Extract the (x, y) coordinate from the center of the cell holding the provided text.  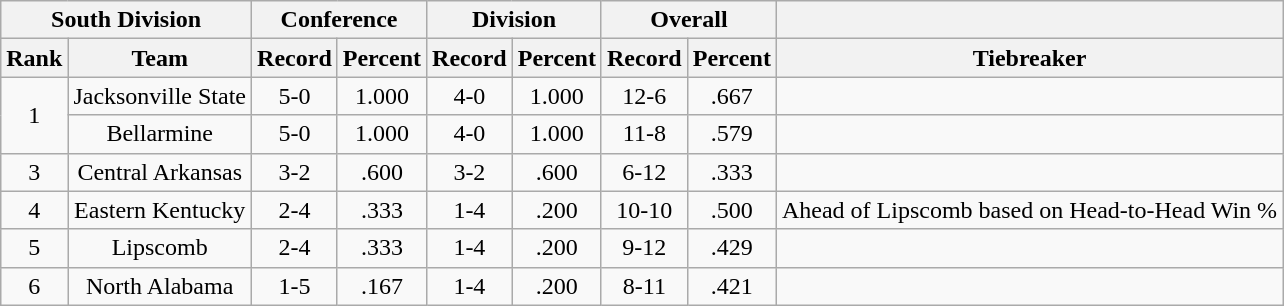
North Alabama (160, 286)
3 (34, 172)
.579 (732, 134)
.429 (732, 248)
Eastern Kentucky (160, 210)
.667 (732, 96)
6-12 (644, 172)
Jacksonville State (160, 96)
Rank (34, 58)
1 (34, 115)
Conference (340, 20)
Central Arkansas (160, 172)
12-6 (644, 96)
Overall (688, 20)
11-8 (644, 134)
1-5 (295, 286)
Lipscomb (160, 248)
9-12 (644, 248)
6 (34, 286)
Team (160, 58)
.167 (382, 286)
5 (34, 248)
.500 (732, 210)
Ahead of Lipscomb based on Head-to-Head Win % (1029, 210)
Division (514, 20)
Bellarmine (160, 134)
10-10 (644, 210)
Tiebreaker (1029, 58)
8-11 (644, 286)
South Division (126, 20)
4 (34, 210)
.421 (732, 286)
